Return the [x, y] coordinate for the center point of the cell that contains the specified text.  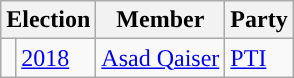
PTI [259, 58]
Election [48, 20]
Member [160, 20]
2018 [56, 58]
Party [259, 20]
Asad Qaiser [160, 58]
